Capture the cell that displays the provided text and extract its (X, Y) central coordinate. 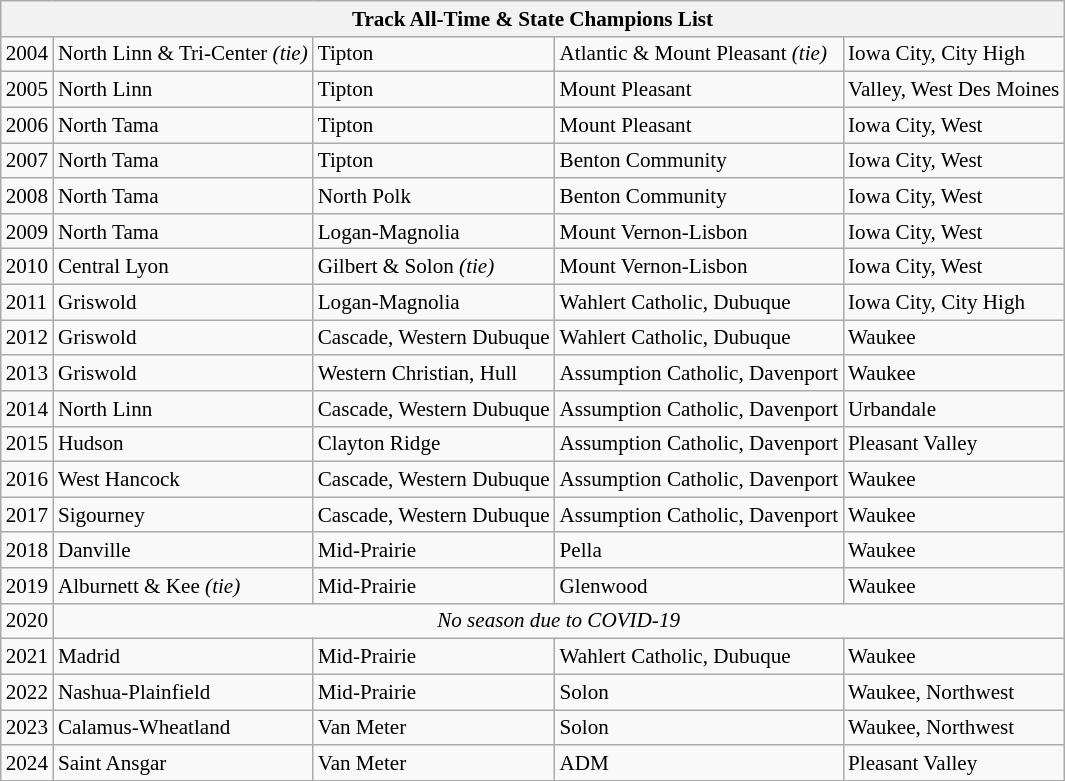
ADM (700, 762)
North Polk (434, 196)
Glenwood (700, 586)
Calamus-Wheatland (183, 728)
2010 (27, 266)
Saint Ansgar (183, 762)
2017 (27, 514)
Western Christian, Hull (434, 372)
2007 (27, 160)
2019 (27, 586)
Clayton Ridge (434, 444)
2024 (27, 762)
Alburnett & Kee (tie) (183, 586)
Track All-Time & State Champions List (533, 18)
Nashua-Plainfield (183, 692)
2022 (27, 692)
2016 (27, 480)
Hudson (183, 444)
Pella (700, 550)
2006 (27, 124)
2021 (27, 656)
Sigourney (183, 514)
2004 (27, 54)
Danville (183, 550)
2011 (27, 302)
Gilbert & Solon (tie) (434, 266)
Urbandale (954, 408)
West Hancock (183, 480)
2013 (27, 372)
2020 (27, 620)
2005 (27, 90)
2012 (27, 338)
2009 (27, 230)
North Linn & Tri-Center (tie) (183, 54)
Central Lyon (183, 266)
No season due to COVID-19 (558, 620)
Valley, West Des Moines (954, 90)
Madrid (183, 656)
2008 (27, 196)
Atlantic & Mount Pleasant (tie) (700, 54)
2015 (27, 444)
2014 (27, 408)
2018 (27, 550)
2023 (27, 728)
